Identify which cell holds the provided text, then report its [X, Y] central coordinate. 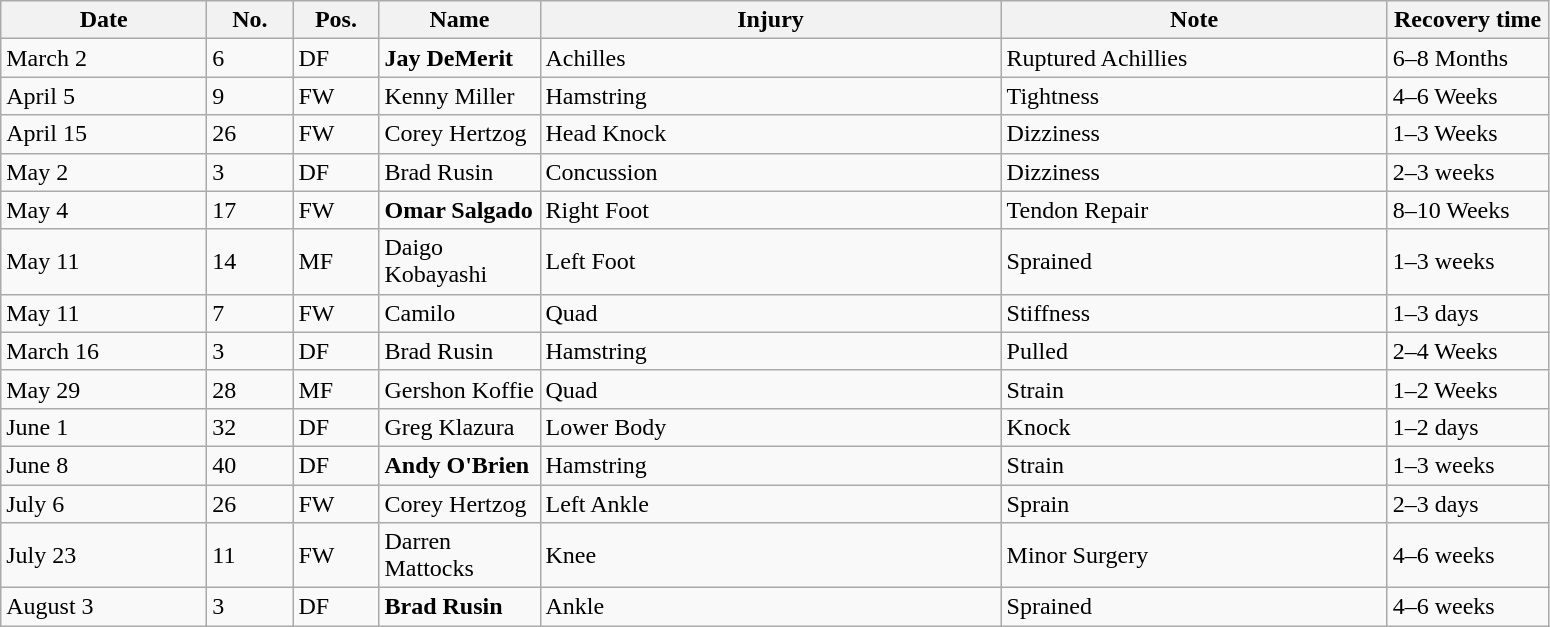
Gershon Koffie [460, 389]
Tightness [1194, 96]
Minor Surgery [1194, 556]
Stiffness [1194, 313]
17 [250, 210]
Lower Body [770, 427]
Pos. [336, 20]
1–2 Weeks [1468, 389]
May 29 [104, 389]
Tendon Repair [1194, 210]
Sprain [1194, 503]
11 [250, 556]
2–3 days [1468, 503]
Kenny Miller [460, 96]
Injury [770, 20]
2–4 Weeks [1468, 351]
Left Foot [770, 262]
April 15 [104, 134]
4–6 Weeks [1468, 96]
July 23 [104, 556]
6 [250, 58]
Camilo [460, 313]
April 5 [104, 96]
Achilles [770, 58]
Concussion [770, 172]
August 3 [104, 607]
Jay DeMerit [460, 58]
1–2 days [1468, 427]
9 [250, 96]
Pulled [1194, 351]
Recovery time [1468, 20]
Daigo Kobayashi [460, 262]
May 2 [104, 172]
Left Ankle [770, 503]
2–3 weeks [1468, 172]
June 8 [104, 465]
Head Knock [770, 134]
Greg Klazura [460, 427]
Date [104, 20]
Knee [770, 556]
32 [250, 427]
Omar Salgado [460, 210]
1–3 days [1468, 313]
1–3 Weeks [1468, 134]
14 [250, 262]
7 [250, 313]
May 4 [104, 210]
Knock [1194, 427]
Ankle [770, 607]
Andy O'Brien [460, 465]
40 [250, 465]
June 1 [104, 427]
Name [460, 20]
Right Foot [770, 210]
March 2 [104, 58]
Note [1194, 20]
Ruptured Achillies [1194, 58]
28 [250, 389]
July 6 [104, 503]
8–10 Weeks [1468, 210]
6–8 Months [1468, 58]
March 16 [104, 351]
Darren Mattocks [460, 556]
No. [250, 20]
